Extract the [x, y] coordinate from the center of the cell holding the provided text.  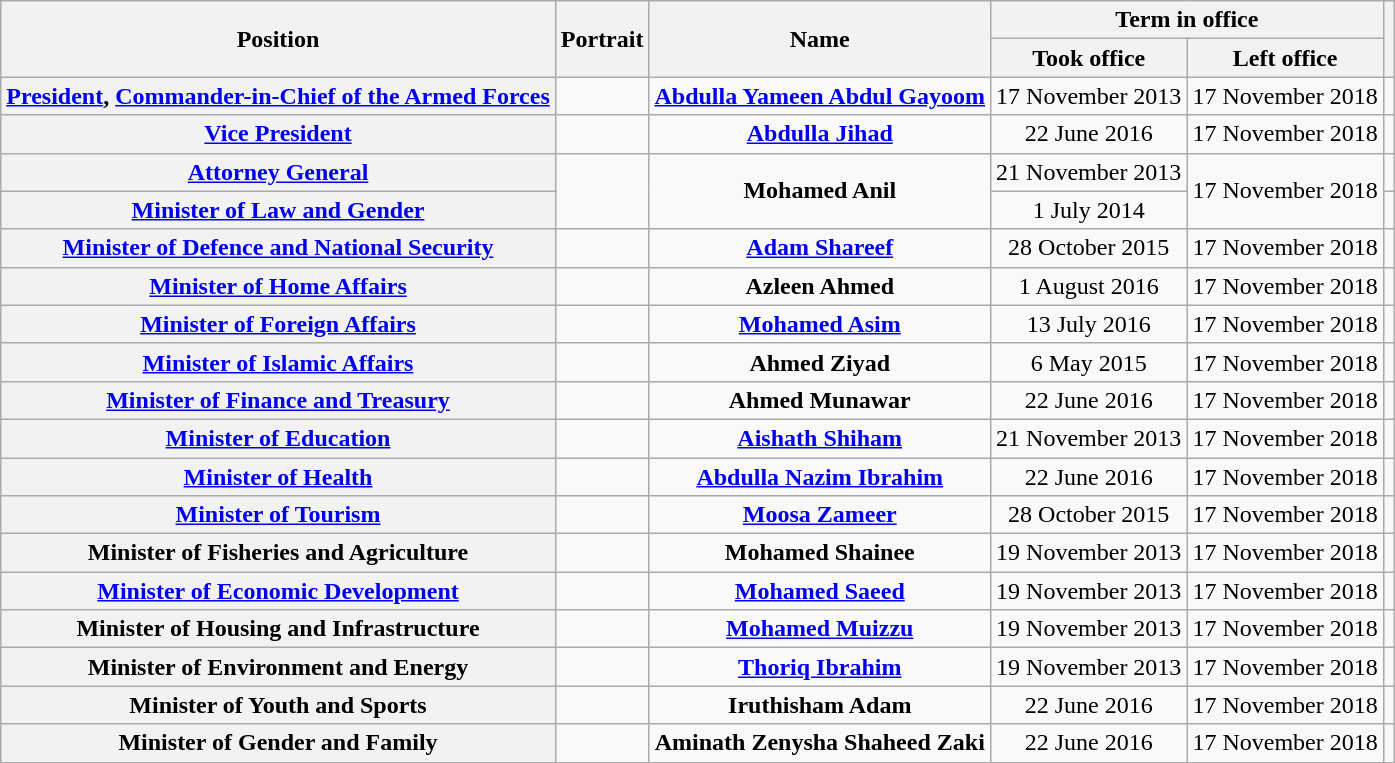
Iruthisham Adam [820, 705]
Position [278, 39]
Abdulla Jihad [820, 134]
Ahmed Munawar [820, 400]
Aishath Shiham [820, 438]
Left office [1285, 58]
President, Commander-in-Chief of the Armed Forces [278, 96]
Adam Shareef [820, 248]
Minister of Youth and Sports [278, 705]
Minister of Housing and Infrastructure [278, 629]
1 July 2014 [1089, 210]
Minister of Law and Gender [278, 210]
Mohamed Asim [820, 324]
Moosa Zameer [820, 515]
Term in office [1188, 20]
Minister of Tourism [278, 515]
Mohamed Muizzu [820, 629]
Azleen Ahmed [820, 286]
Mohamed Saeed [820, 591]
Abdulla Yameen Abdul Gayoom [820, 96]
Minister of Islamic Affairs [278, 362]
Minister of Finance and Treasury [278, 400]
6 May 2015 [1089, 362]
Aminath Zenysha Shaheed Zaki [820, 743]
13 July 2016 [1089, 324]
Minister of Environment and Energy [278, 667]
Minister of Economic Development [278, 591]
1 August 2016 [1089, 286]
Minister of Foreign Affairs [278, 324]
Minister of Health [278, 477]
Minister of Education [278, 438]
Thoriq Ibrahim [820, 667]
Minister of Defence and National Security [278, 248]
17 November 2013 [1089, 96]
Portrait [602, 39]
Vice President [278, 134]
Name [820, 39]
Abdulla Nazim Ibrahim [820, 477]
Minister of Fisheries and Agriculture [278, 553]
Minister of Home Affairs [278, 286]
Mohamed Shainee [820, 553]
Ahmed Ziyad [820, 362]
Mohamed Anil [820, 191]
Minister of Gender and Family [278, 743]
Attorney General [278, 172]
Took office [1089, 58]
